Provide the [x, y] coordinate of the cell's center where the given text is located.  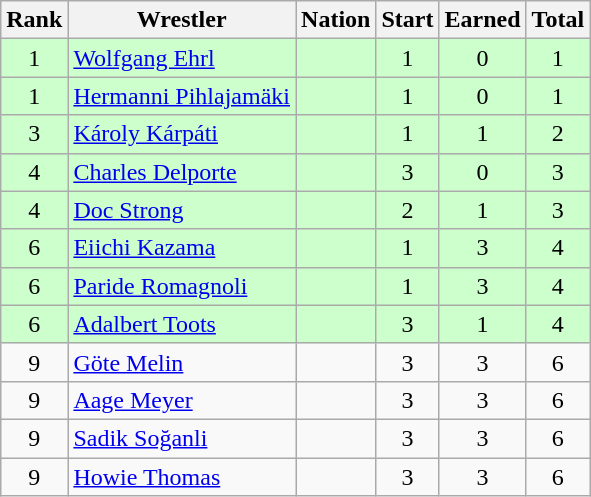
Charles Delporte [182, 172]
Earned [482, 20]
Start [408, 20]
Hermanni Pihlajamäki [182, 96]
Howie Thomas [182, 477]
Nation [336, 20]
Eiichi Kazama [182, 248]
Paride Romagnoli [182, 286]
Göte Melin [182, 362]
Rank [34, 20]
Aage Meyer [182, 400]
Wolfgang Ehrl [182, 58]
Total [558, 20]
Adalbert Toots [182, 324]
Doc Strong [182, 210]
Sadik Soğanli [182, 438]
Károly Kárpáti [182, 134]
Wrestler [182, 20]
